Capture the cell that displays the provided text and extract its (x, y) central coordinate. 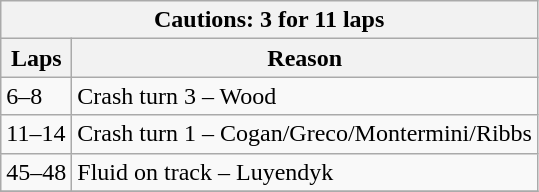
Crash turn 3 – Wood (305, 96)
Laps (36, 58)
Reason (305, 58)
11–14 (36, 134)
6–8 (36, 96)
Cautions: 3 for 11 laps (270, 20)
Fluid on track – Luyendyk (305, 172)
45–48 (36, 172)
Crash turn 1 – Cogan/Greco/Montermini/Ribbs (305, 134)
